Return the (X, Y) coordinate for the center point of the cell that contains the specified text.  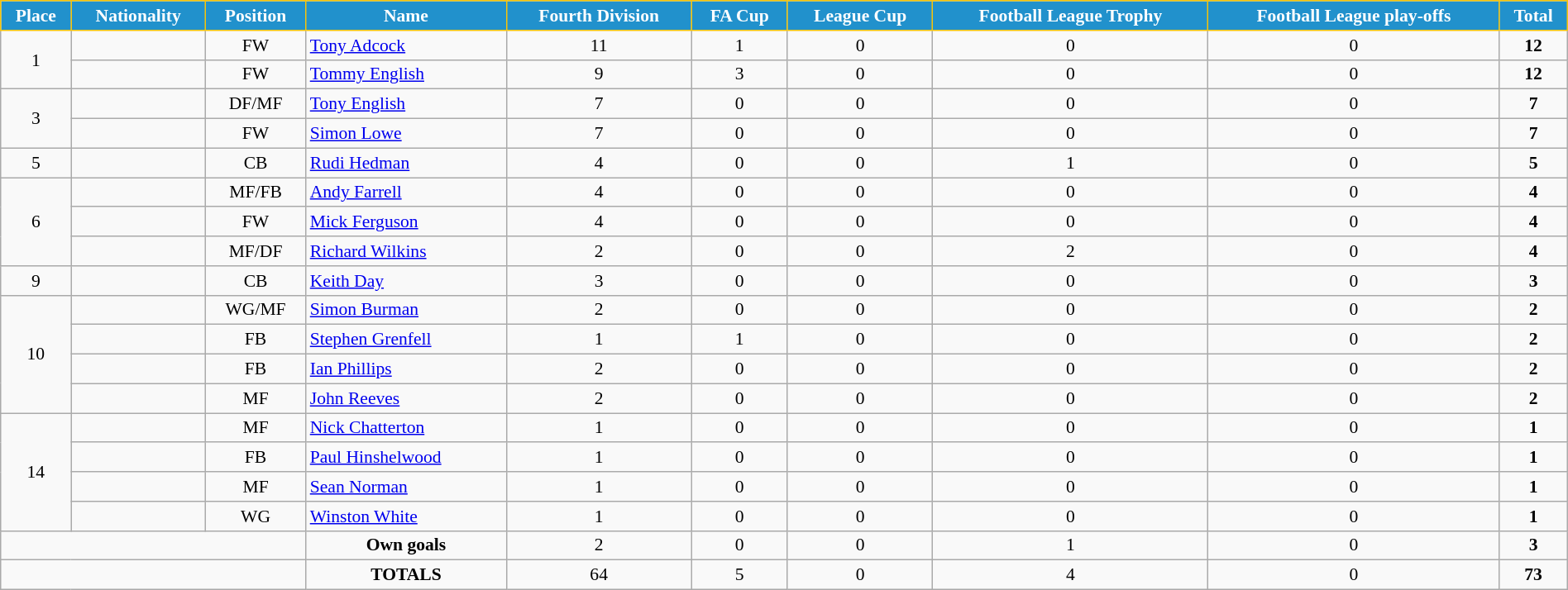
6 (36, 221)
Football League play-offs (1354, 16)
Mick Ferguson (407, 222)
Simon Lowe (407, 134)
Stephen Grenfell (407, 340)
Own goals (407, 545)
Simon Burman (407, 310)
DF/MF (255, 104)
TOTALS (407, 575)
Tony English (407, 104)
Richard Wilkins (407, 251)
Total (1533, 16)
WG/MF (255, 310)
MF/FB (255, 193)
Sean Norman (407, 487)
14 (36, 472)
Ian Phillips (407, 369)
League Cup (860, 16)
Name (407, 16)
Football League Trophy (1070, 16)
Place (36, 16)
Keith Day (407, 281)
73 (1533, 575)
MF/DF (255, 251)
Fourth Division (599, 16)
10 (36, 354)
Winston White (407, 516)
Rudi Hedman (407, 163)
Nationality (139, 16)
Nick Chatterton (407, 428)
Position (255, 16)
11 (599, 45)
WG (255, 516)
Paul Hinshelwood (407, 458)
FA Cup (739, 16)
64 (599, 575)
Tommy English (407, 74)
Andy Farrell (407, 193)
Tony Adcock (407, 45)
John Reeves (407, 398)
